For the text-containing cell, return its midpoint in (x, y) coordinate format. 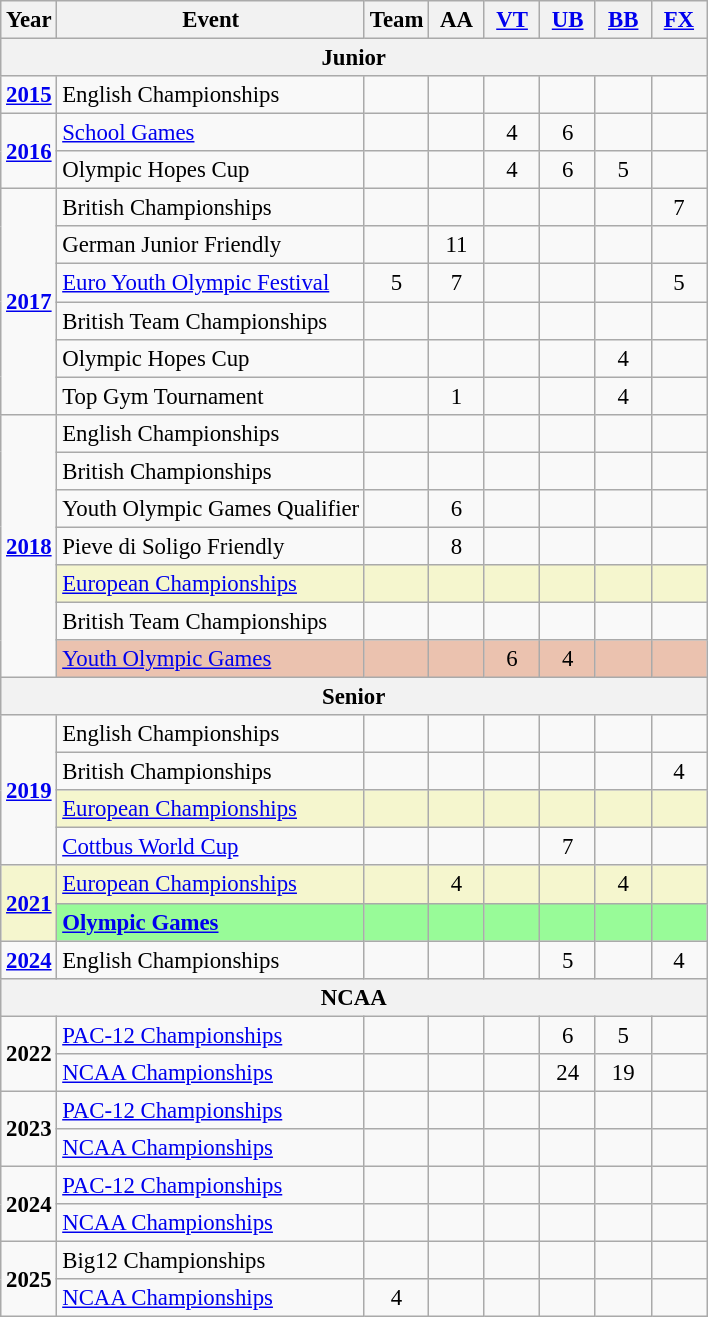
BB (623, 20)
11 (457, 245)
VT (512, 20)
UB (568, 20)
2021 (29, 904)
NCAA (354, 997)
German Junior Friendly (211, 245)
2022 (29, 1054)
School Games (211, 133)
2025 (29, 1280)
Olympic Games (211, 922)
19 (623, 1073)
2016 (29, 152)
Team (396, 20)
Cottbus World Cup (211, 847)
8 (457, 546)
2023 (29, 1128)
Euro Youth Olympic Festival (211, 283)
2018 (29, 546)
Top Gym Tournament (211, 396)
1 (457, 396)
Junior (354, 58)
Youth Olympic Games Qualifier (211, 509)
Pieve di Soligo Friendly (211, 546)
2017 (29, 302)
AA (457, 20)
Senior (354, 697)
2019 (29, 790)
2015 (29, 95)
FX (679, 20)
24 (568, 1073)
Year (29, 20)
Big12 Championships (211, 1261)
Event (211, 20)
Youth Olympic Games (211, 659)
